Scan for the cell matching the given text and deliver its [x, y] coordinate at center. 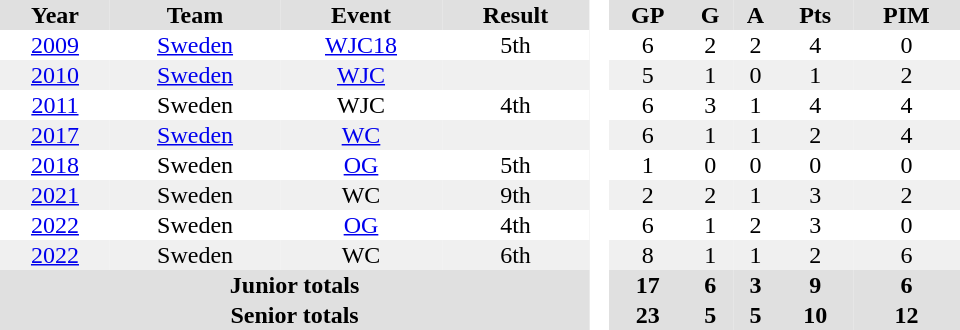
G [710, 15]
12 [906, 315]
6th [516, 255]
10 [814, 315]
23 [648, 315]
2017 [55, 135]
Senior totals [294, 315]
2011 [55, 105]
Junior totals [294, 285]
2018 [55, 165]
Result [516, 15]
9 [814, 285]
17 [648, 285]
Team [195, 15]
2009 [55, 45]
9th [516, 195]
WJC18 [361, 45]
GP [648, 15]
Year [55, 15]
PIM [906, 15]
Event [361, 15]
8 [648, 255]
2010 [55, 75]
A [756, 15]
Pts [814, 15]
2021 [55, 195]
